For the text-containing cell, return its midpoint in [x, y] coordinate format. 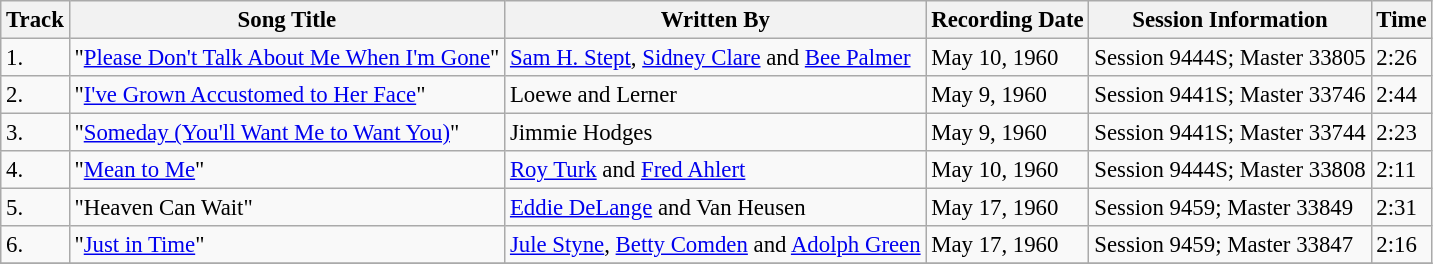
2. [35, 95]
"Mean to Me" [286, 170]
Jule Styne, Betty Comden and Adolph Green [716, 245]
"Someday (You'll Want Me to Want You)" [286, 133]
4. [35, 170]
2:44 [1402, 95]
2:11 [1402, 170]
6. [35, 245]
"Heaven Can Wait" [286, 208]
Session 9441S; Master 33746 [1230, 95]
Written By [716, 20]
3. [35, 133]
Track [35, 20]
"Please Don't Talk About Me When I'm Gone" [286, 58]
Session 9459; Master 33847 [1230, 245]
Jimmie Hodges [716, 133]
Loewe and Lerner [716, 95]
Recording Date [1008, 20]
Eddie DeLange and Van Heusen [716, 208]
Session 9441S; Master 33744 [1230, 133]
2:26 [1402, 58]
Session 9444S; Master 33805 [1230, 58]
5. [35, 208]
Session 9459; Master 33849 [1230, 208]
2:31 [1402, 208]
Session 9444S; Master 33808 [1230, 170]
"Just in Time" [286, 245]
Song Title [286, 20]
1. [35, 58]
2:23 [1402, 133]
2:16 [1402, 245]
Roy Turk and Fred Ahlert [716, 170]
Session Information [1230, 20]
Time [1402, 20]
Sam H. Stept, Sidney Clare and Bee Palmer [716, 58]
"I've Grown Accustomed to Her Face" [286, 95]
